Determine the (x, y) coordinate at the center of the cell enclosing the given text.  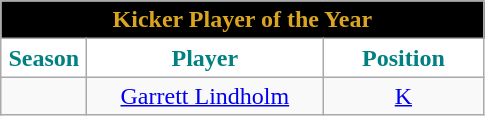
Garrett Lindholm (205, 96)
Player (205, 58)
Kicker Player of the Year (242, 20)
Season (44, 58)
K (404, 96)
Position (404, 58)
